Return [x, y] of the center of cell containing provided text 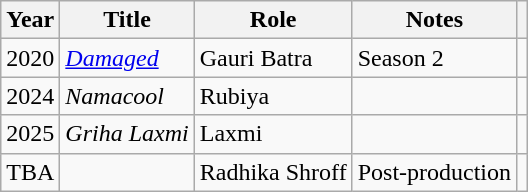
Rubiya [273, 96]
Gauri Batra [273, 58]
Griha Laxmi [127, 134]
Namacool [127, 96]
Damaged [127, 58]
Radhika Shroff [273, 172]
Laxmi [273, 134]
Title [127, 20]
2024 [30, 96]
Notes [434, 20]
Role [273, 20]
2020 [30, 58]
TBA [30, 172]
Year [30, 20]
2025 [30, 134]
Season 2 [434, 58]
Post-production [434, 172]
